Scan for the cell matching the given text and deliver its (X, Y) coordinate at center. 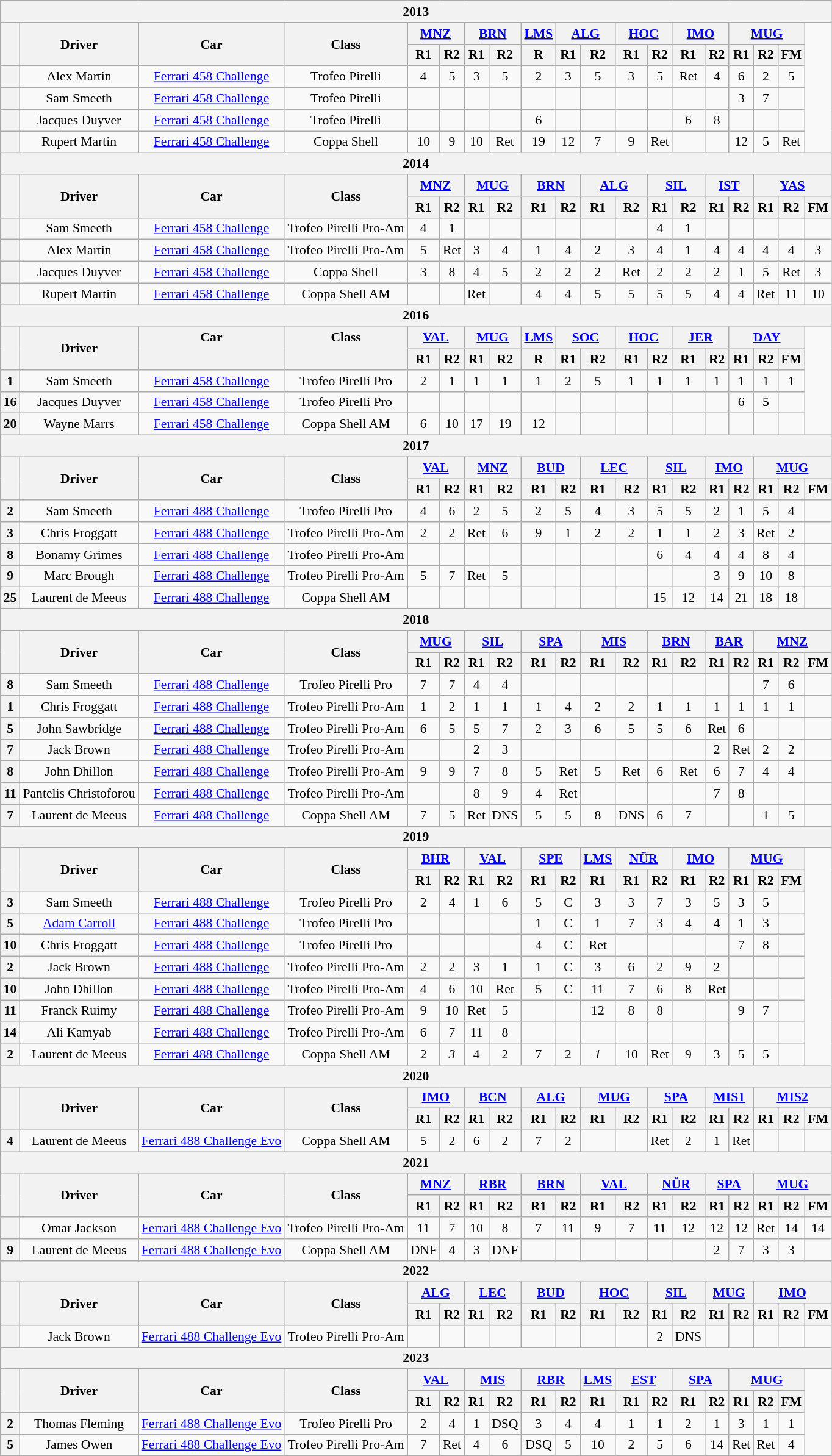
EST (643, 1380)
Franck Ruimy (79, 1011)
SOC (586, 338)
2023 (416, 1358)
BHR (436, 859)
Adam Carroll (79, 924)
2013 (416, 12)
IST (729, 185)
17 (476, 424)
2017 (416, 446)
JER (700, 338)
James Owen (79, 1445)
John Sawbridge (79, 729)
BCN (493, 1097)
2020 (416, 1076)
Bonamy Grimes (79, 555)
Pantelis Christoforou (79, 794)
2016 (416, 316)
Ali Kamyab (79, 1033)
Marc Brough (79, 576)
21 (741, 598)
Wayne Marrs (79, 424)
SPE (550, 859)
2014 (416, 164)
Thomas Fleming (79, 1424)
20 (10, 424)
YAS (792, 185)
2022 (416, 1271)
MIS1 (729, 1097)
DAY (767, 338)
2019 (416, 837)
BAR (729, 641)
MIS2 (792, 1097)
25 (10, 598)
16 (10, 402)
Omar Jackson (79, 1228)
2018 (416, 620)
15 (660, 598)
2021 (416, 1163)
